Return (X, Y) of the center of cell containing provided text 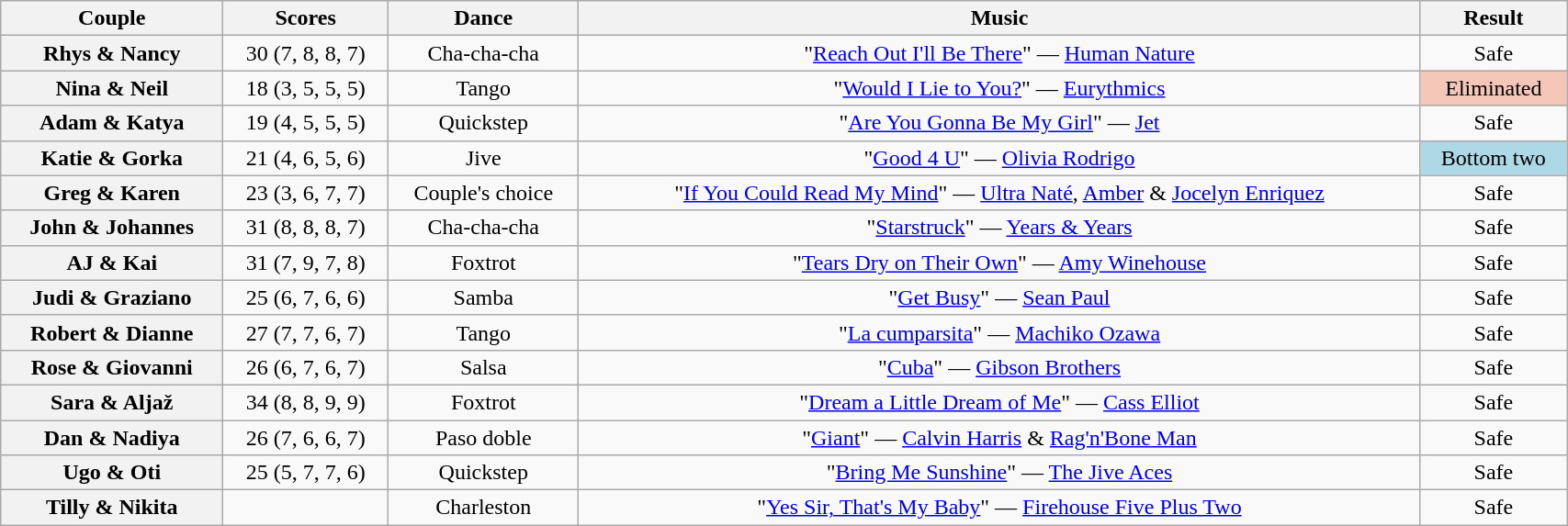
"Reach Out I'll Be There" — Human Nature (999, 53)
Couple's choice (483, 193)
Samba (483, 297)
27 (7, 7, 6, 7) (306, 332)
25 (6, 7, 6, 6) (306, 297)
25 (5, 7, 7, 6) (306, 473)
26 (6, 7, 6, 7) (306, 367)
Dan & Nadiya (112, 438)
"Dream a Little Dream of Me" — Cass Elliot (999, 402)
Sara & Aljaž (112, 402)
Tilly & Nikita (112, 508)
AJ & Kai (112, 263)
Scores (306, 18)
John & Johannes (112, 228)
"Bring Me Sunshine" — The Jive Aces (999, 473)
Eliminated (1494, 88)
Bottom two (1494, 158)
"Yes Sir, That's My Baby" — Firehouse Five Plus Two (999, 508)
Katie & Gorka (112, 158)
23 (3, 6, 7, 7) (306, 193)
"Tears Dry on Their Own" — Amy Winehouse (999, 263)
Music (999, 18)
Couple (112, 18)
Charleston (483, 508)
18 (3, 5, 5, 5) (306, 88)
"Get Busy" — Sean Paul (999, 297)
Nina & Neil (112, 88)
30 (7, 8, 8, 7) (306, 53)
Judi & Graziano (112, 297)
"Giant" — Calvin Harris & Rag'n'Bone Man (999, 438)
"Would I Lie to You?" — Eurythmics (999, 88)
Rose & Giovanni (112, 367)
34 (8, 8, 9, 9) (306, 402)
Rhys & Nancy (112, 53)
Robert & Dianne (112, 332)
Salsa (483, 367)
Paso doble (483, 438)
31 (8, 8, 8, 7) (306, 228)
Greg & Karen (112, 193)
19 (4, 5, 5, 5) (306, 123)
Ugo & Oti (112, 473)
"Good 4 U" — Olivia Rodrigo (999, 158)
Result (1494, 18)
21 (4, 6, 5, 6) (306, 158)
"Cuba" — Gibson Brothers (999, 367)
Adam & Katya (112, 123)
Dance (483, 18)
"If You Could Read My Mind" — Ultra Naté, Amber & Jocelyn Enriquez (999, 193)
26 (7, 6, 6, 7) (306, 438)
"Starstruck" — Years & Years (999, 228)
Jive (483, 158)
"Are You Gonna Be My Girl" — Jet (999, 123)
"La cumparsita" — Machiko Ozawa (999, 332)
31 (7, 9, 7, 8) (306, 263)
